From the cell containing the given text, extract its center point as [x, y] coordinate. 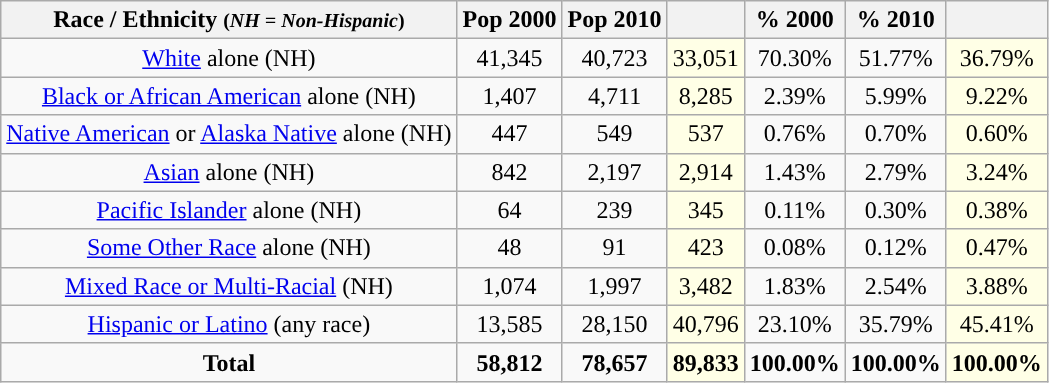
Hispanic or Latino (any race) [229, 324]
2.54% [896, 286]
3.88% [996, 286]
2.39% [794, 96]
3,482 [706, 286]
0.76% [794, 134]
Native American or Alaska Native alone (NH) [229, 134]
51.77% [896, 58]
Asian alone (NH) [229, 172]
4,711 [614, 96]
White alone (NH) [229, 58]
Pop 2000 [510, 20]
0.08% [794, 248]
Race / Ethnicity (NH = Non-Hispanic) [229, 20]
Total [229, 362]
423 [706, 248]
842 [510, 172]
1.43% [794, 172]
41,345 [510, 58]
537 [706, 134]
Pop 2010 [614, 20]
0.30% [896, 210]
549 [614, 134]
0.12% [896, 248]
91 [614, 248]
2,914 [706, 172]
40,796 [706, 324]
Mixed Race or Multi-Racial (NH) [229, 286]
Some Other Race alone (NH) [229, 248]
58,812 [510, 362]
1,997 [614, 286]
0.11% [794, 210]
40,723 [614, 58]
2.79% [896, 172]
70.30% [794, 58]
28,150 [614, 324]
0.60% [996, 134]
1,407 [510, 96]
9.22% [996, 96]
447 [510, 134]
35.79% [896, 324]
2,197 [614, 172]
8,285 [706, 96]
45.41% [996, 324]
89,833 [706, 362]
23.10% [794, 324]
0.47% [996, 248]
% 2010 [896, 20]
345 [706, 210]
% 2000 [794, 20]
1,074 [510, 286]
1.83% [794, 286]
36.79% [996, 58]
Black or African American alone (NH) [229, 96]
0.70% [896, 134]
64 [510, 210]
48 [510, 248]
13,585 [510, 324]
0.38% [996, 210]
78,657 [614, 362]
239 [614, 210]
Pacific Islander alone (NH) [229, 210]
33,051 [706, 58]
3.24% [996, 172]
5.99% [896, 96]
